Return the (x, y) coordinate for the center point of the cell that contains the specified text.  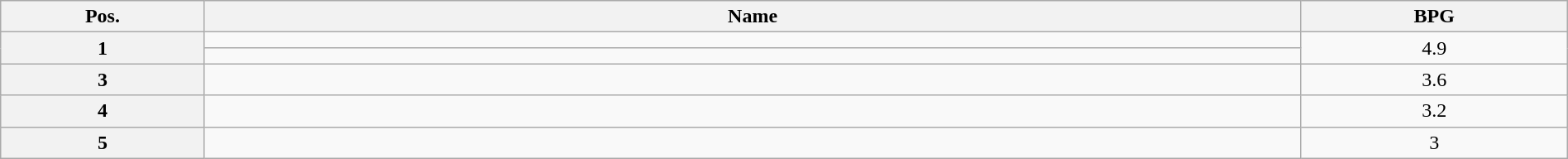
1 (103, 48)
Pos. (103, 17)
3.2 (1434, 111)
3.6 (1434, 79)
4.9 (1434, 48)
BPG (1434, 17)
4 (103, 111)
5 (103, 142)
Name (753, 17)
